Scan for the cell matching the given text and deliver its [x, y] coordinate at center. 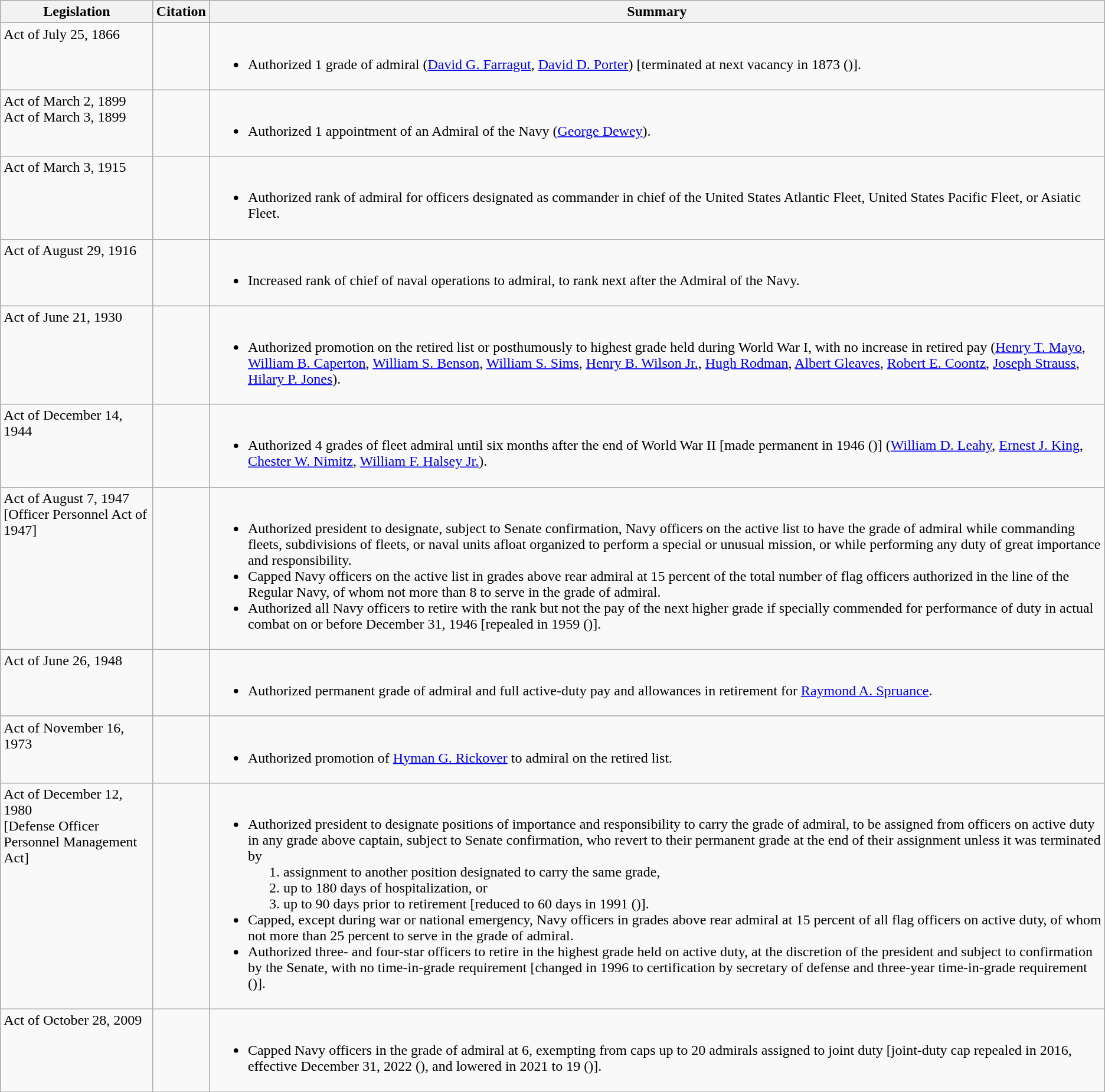
Increased rank of chief of naval operations to admiral, to rank next after the Admiral of the Navy. [656, 273]
Act of March 2, 1899Act of March 3, 1899 [77, 123]
Act of August 29, 1916 [77, 273]
Summary [656, 12]
Act of March 3, 1915 [77, 198]
Act of December 14, 1944 [77, 446]
Act of July 25, 1866 [77, 57]
Act of November 16, 1973 [77, 750]
Legislation [77, 12]
Act of December 12, 1980[Defense Officer Personnel Management Act] [77, 896]
Authorized permanent grade of admiral and full active-duty pay and allowances in retirement for Raymond A. Spruance. [656, 682]
Act of August 7, 1947[Officer Personnel Act of 1947] [77, 568]
Authorized 1 grade of admiral (David G. Farragut, David D. Porter) [terminated at next vacancy in 1873 ()]. [656, 57]
Authorized promotion of Hyman G. Rickover to admiral on the retired list. [656, 750]
Act of June 26, 1948 [77, 682]
Act of October 28, 2009 [77, 1050]
Act of June 21, 1930 [77, 355]
Citation [181, 12]
Authorized 1 appointment of an Admiral of the Navy (George Dewey). [656, 123]
